Locate the cell with the specified text and output its (X, Y) center coordinate. 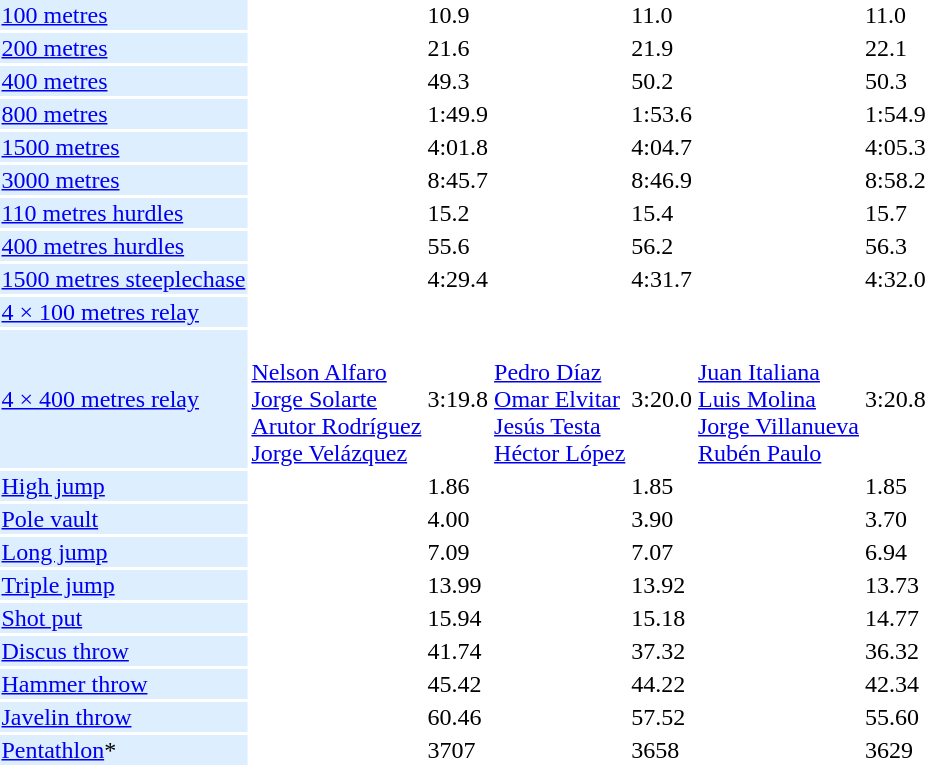
4 × 400 metres relay (124, 399)
15.94 (458, 618)
Shot put (124, 618)
Nelson AlfaroJorge SolarteArutor RodríguezJorge Velázquez (336, 399)
4 × 100 metres relay (124, 312)
45.42 (458, 684)
3:20.0 (662, 399)
Long jump (124, 552)
3:19.8 (458, 399)
11.0 (662, 15)
Pole vault (124, 519)
21.9 (662, 48)
200 metres (124, 48)
60.46 (458, 717)
1.86 (458, 486)
Triple jump (124, 585)
15.2 (458, 213)
10.9 (458, 15)
7.09 (458, 552)
49.3 (458, 81)
57.52 (662, 717)
Javelin throw (124, 717)
15.4 (662, 213)
4:31.7 (662, 279)
21.6 (458, 48)
37.32 (662, 651)
56.2 (662, 246)
8:45.7 (458, 180)
41.74 (458, 651)
3658 (662, 750)
High jump (124, 486)
8:46.9 (662, 180)
Pedro DíazOmar ElvitarJesús TestaHéctor López (560, 399)
44.22 (662, 684)
4:01.8 (458, 147)
15.18 (662, 618)
Discus throw (124, 651)
55.6 (458, 246)
1500 metres steeplechase (124, 279)
13.92 (662, 585)
13.99 (458, 585)
400 metres (124, 81)
3.90 (662, 519)
1:53.6 (662, 114)
Juan ItalianaLuis MolinaJorge VillanuevaRubén Paulo (779, 399)
1.85 (662, 486)
110 metres hurdles (124, 213)
4.00 (458, 519)
1500 metres (124, 147)
4:04.7 (662, 147)
800 metres (124, 114)
3000 metres (124, 180)
50.2 (662, 81)
400 metres hurdles (124, 246)
7.07 (662, 552)
1:49.9 (458, 114)
Hammer throw (124, 684)
100 metres (124, 15)
3707 (458, 750)
4:29.4 (458, 279)
Pentathlon* (124, 750)
